Detect which cell encompasses the target text, then output its (x, y) center coordinate. 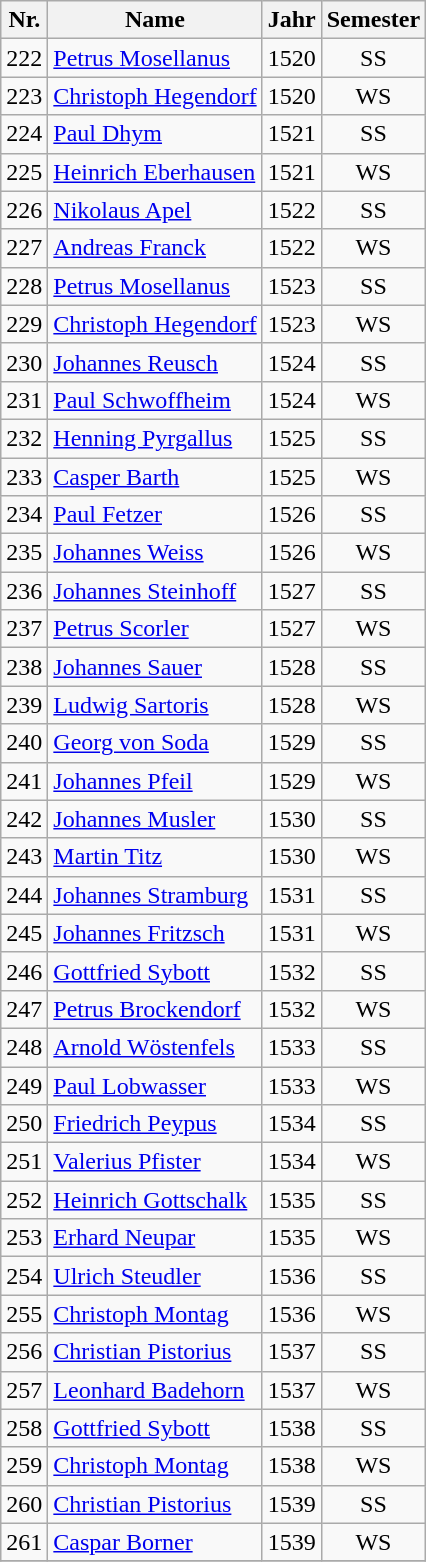
237 (24, 629)
227 (24, 248)
228 (24, 286)
222 (24, 58)
Arnold Wöstenfels (155, 1047)
245 (24, 933)
259 (24, 1466)
244 (24, 895)
238 (24, 667)
239 (24, 705)
232 (24, 438)
Johannes Fritzsch (155, 933)
Johannes Weiss (155, 553)
234 (24, 515)
260 (24, 1504)
Paul Lobwasser (155, 1085)
223 (24, 96)
Name (155, 20)
233 (24, 477)
241 (24, 781)
235 (24, 553)
257 (24, 1390)
229 (24, 324)
Friedrich Peypus (155, 1124)
256 (24, 1352)
Paul Fetzer (155, 515)
Nr. (24, 20)
Caspar Borner (155, 1542)
252 (24, 1200)
Leonhard Badehorn (155, 1390)
236 (24, 591)
Henning Pyrgallus (155, 438)
231 (24, 400)
Johannes Musler (155, 819)
261 (24, 1542)
Erhard Neupar (155, 1238)
248 (24, 1047)
Johannes Sauer (155, 667)
254 (24, 1276)
251 (24, 1162)
243 (24, 857)
Georg von Soda (155, 743)
240 (24, 743)
250 (24, 1124)
247 (24, 1009)
253 (24, 1238)
225 (24, 172)
Ulrich Steudler (155, 1276)
Jahr (292, 20)
Andreas Franck (155, 248)
226 (24, 210)
Ludwig Sartoris (155, 705)
Paul Schwoffheim (155, 400)
Semester (373, 20)
Johannes Reusch (155, 362)
246 (24, 971)
Heinrich Gottschalk (155, 1200)
Petrus Scorler (155, 629)
Johannes Pfeil (155, 781)
Nikolaus Apel (155, 210)
Martin Titz (155, 857)
230 (24, 362)
Valerius Pfister (155, 1162)
Heinrich Eberhausen (155, 172)
Casper Barth (155, 477)
Johannes Steinhoff (155, 591)
Paul Dhym (155, 134)
224 (24, 134)
Petrus Brockendorf (155, 1009)
255 (24, 1314)
Johannes Stramburg (155, 895)
242 (24, 819)
258 (24, 1428)
249 (24, 1085)
